Search for the cell housing the specified text and yield its [X, Y] center coordinate. 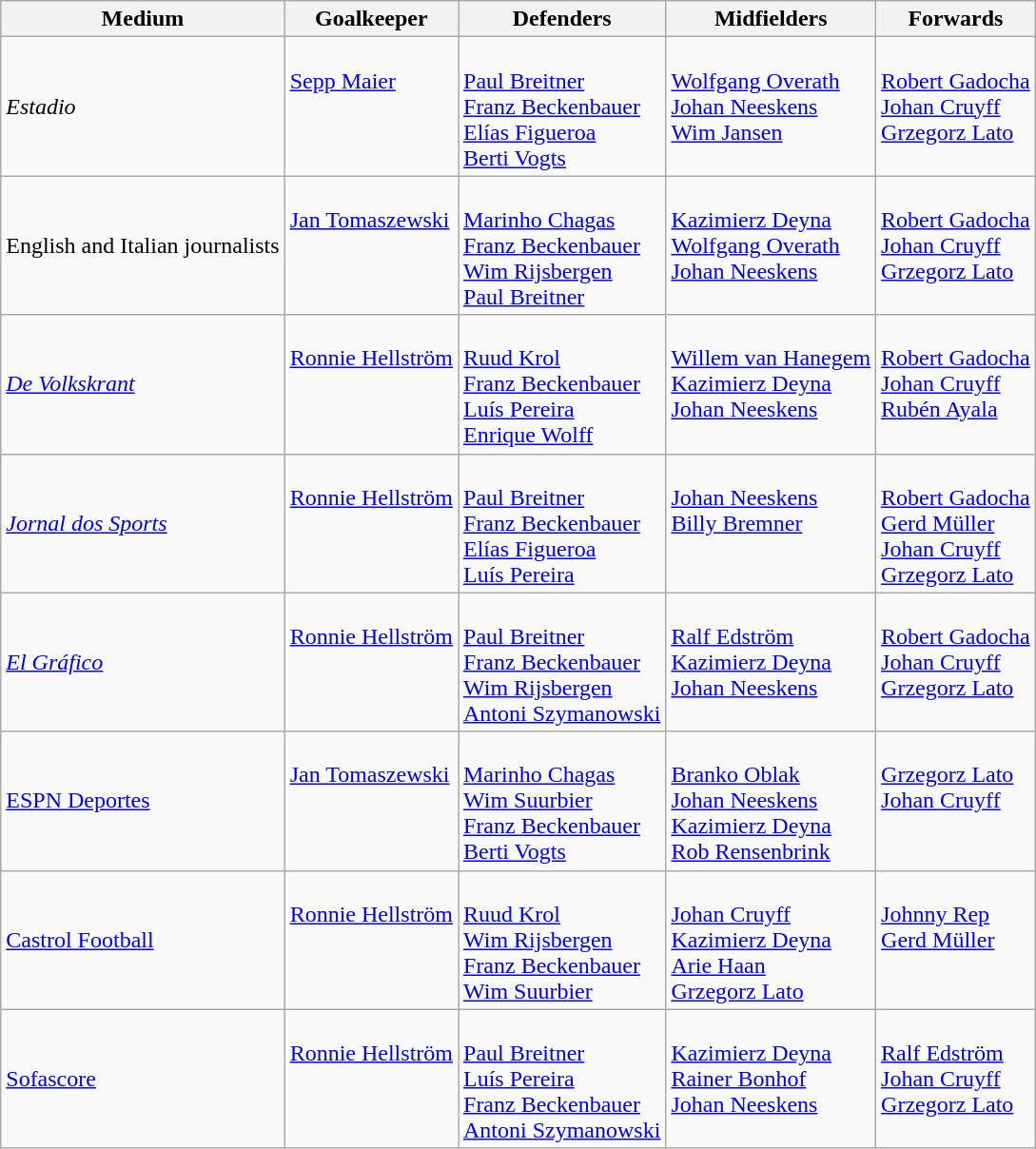
Midfielders [771, 19]
Johan Neeskens Billy Bremner [771, 523]
Estadio [143, 107]
El Gráfico [143, 662]
Johnny Rep Gerd Müller [956, 940]
Wolfgang Overath Johan Neeskens Wim Jansen [771, 107]
Branko Oblak Johan Neeskens Kazimierz Deyna Rob Rensenbrink [771, 801]
Jornal dos Sports [143, 523]
English and Italian journalists [143, 245]
ESPN Deportes [143, 801]
Willem van Hanegem Kazimierz Deyna Johan Neeskens [771, 384]
Sofascore [143, 1079]
Ralf Edström Kazimierz Deyna Johan Neeskens [771, 662]
Robert Gadocha Johan Cruyff Rubén Ayala [956, 384]
Ruud Krol Wim Rijsbergen Franz Beckenbauer Wim Suurbier [562, 940]
Paul Breitner Franz Beckenbauer Wim Rijsbergen Antoni Szymanowski [562, 662]
Castrol Football [143, 940]
Johan Cruyff Kazimierz Deyna Arie Haan Grzegorz Lato [771, 940]
Marinho Chagas Wim Suurbier Franz Beckenbauer Berti Vogts [562, 801]
Marinho Chagas Franz Beckenbauer Wim Rijsbergen Paul Breitner [562, 245]
Sepp Maier [371, 107]
Medium [143, 19]
Ralf Edström Johan Cruyff Grzegorz Lato [956, 1079]
Paul Breitner Luís Pereira Franz Beckenbauer Antoni Szymanowski [562, 1079]
Paul Breitner Franz Beckenbauer Elías Figueroa Berti Vogts [562, 107]
Forwards [956, 19]
Paul Breitner Franz Beckenbauer Elías Figueroa Luís Pereira [562, 523]
Kazimierz Deyna Wolfgang Overath Johan Neeskens [771, 245]
Goalkeeper [371, 19]
Ruud Krol Franz Beckenbauer Luís Pereira Enrique Wolff [562, 384]
Robert Gadocha Gerd Müller Johan Cruyff Grzegorz Lato [956, 523]
De Volkskrant [143, 384]
Kazimierz Deyna Rainer Bonhof Johan Neeskens [771, 1079]
Grzegorz Lato Johan Cruyff [956, 801]
Defenders [562, 19]
